Search for the cell housing the specified text and yield its (x, y) center coordinate. 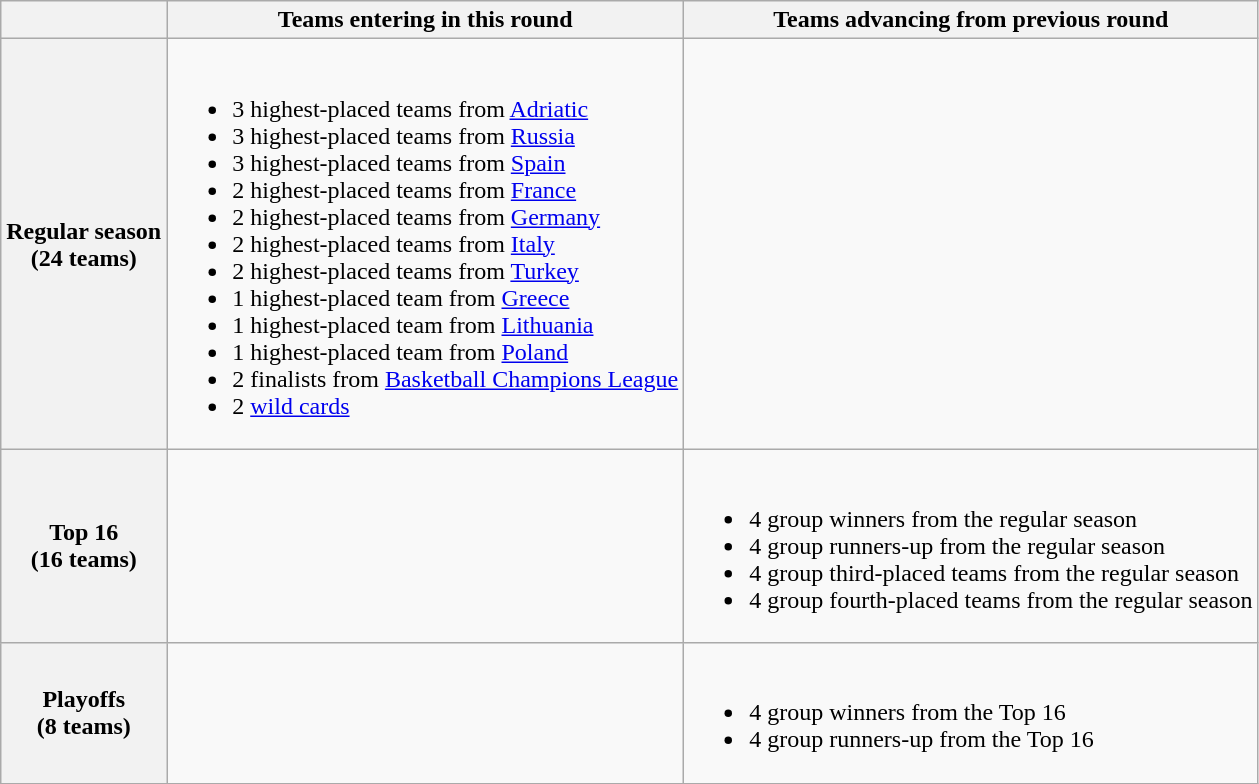
Teams entering in this round (426, 20)
Regular season(24 teams) (84, 244)
Playoffs(8 teams) (84, 713)
Top 16(16 teams) (84, 546)
4 group winners from the Top 164 group runners-up from the Top 16 (971, 713)
Teams advancing from previous round (971, 20)
